Capture the cell that displays the provided text and extract its [x, y] central coordinate. 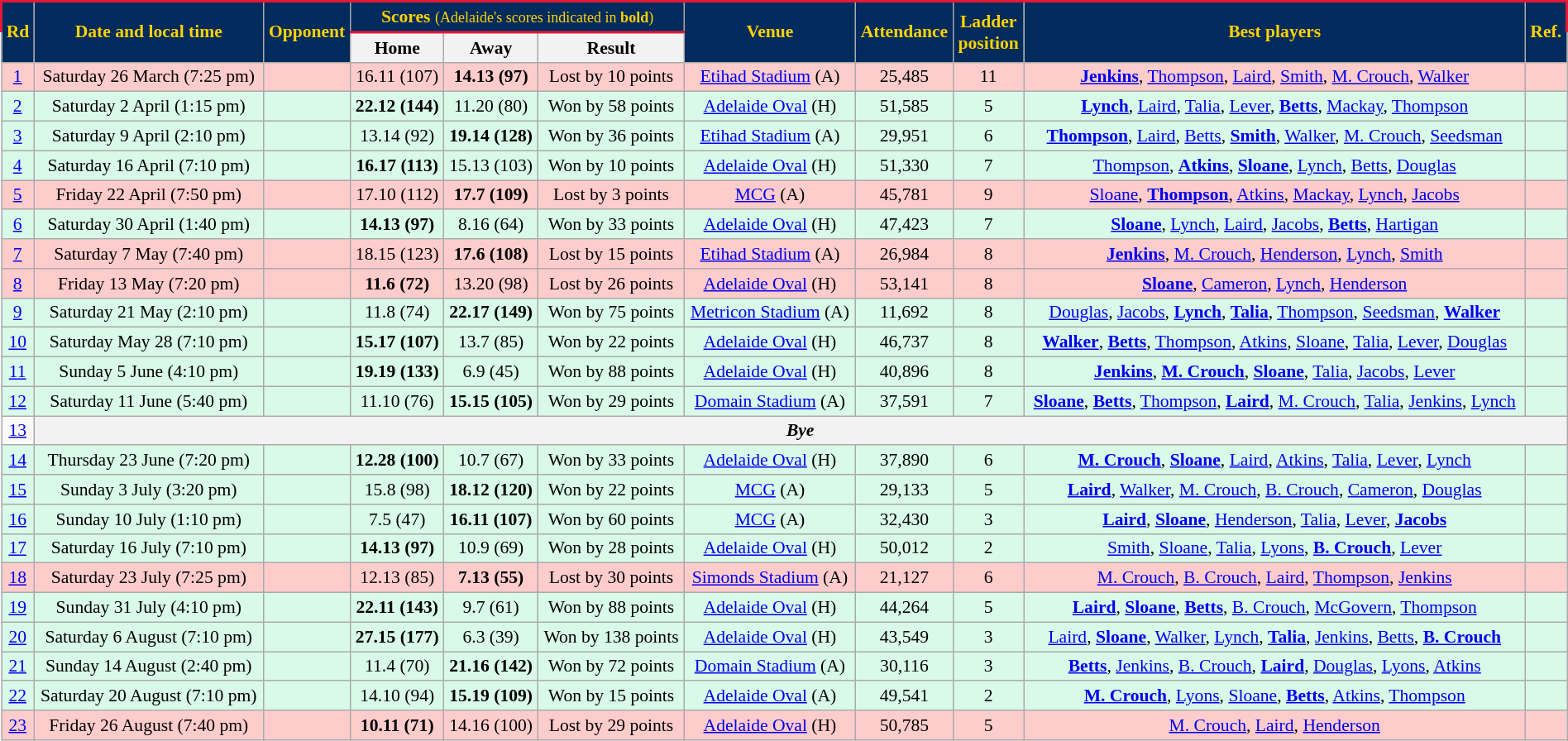
Saturday 7 May (7:40 pm) [149, 254]
15.17 (107) [397, 342]
1 [18, 77]
Result [610, 47]
27.15 (177) [397, 637]
Won by 58 points [610, 107]
Won by 15 points [610, 696]
26,984 [904, 254]
45,781 [904, 195]
17.6 (108) [491, 254]
Saturday 2 April (1:15 pm) [149, 107]
Won by 28 points [610, 548]
37,890 [904, 461]
13.14 (92) [397, 136]
Saturday 6 August (7:10 pm) [149, 637]
Saturday May 28 (7:10 pm) [149, 342]
23 [18, 725]
30,116 [904, 667]
Away [491, 47]
Betts, Jenkins, B. Crouch, Laird, Douglas, Lyons, Atkins [1275, 667]
19.19 (133) [397, 372]
12.28 (100) [397, 461]
11,692 [904, 313]
Won by 138 points [610, 637]
12 [18, 401]
Home [397, 47]
15.15 (105) [491, 401]
17 [18, 548]
Saturday 20 August (7:10 pm) [149, 696]
10 [18, 342]
Saturday 23 July (7:25 pm) [149, 578]
Bye [801, 431]
Sunday 3 July (3:20 pm) [149, 490]
29,133 [904, 490]
Sunday 10 July (1:10 pm) [149, 519]
Walker, Betts, Thompson, Atkins, Sloane, Talia, Lever, Douglas [1275, 342]
Won by 36 points [610, 136]
M. Crouch, Sloane, Laird, Atkins, Talia, Lever, Lynch [1275, 461]
Lost by 26 points [610, 284]
Won by 75 points [610, 313]
17.7 (109) [491, 195]
Sloane, Betts, Thompson, Laird, M. Crouch, Talia, Jenkins, Lynch [1275, 401]
44,264 [904, 608]
Laird, Walker, M. Crouch, B. Crouch, Cameron, Douglas [1275, 490]
15 [18, 490]
22.11 (143) [397, 608]
11.20 (80) [491, 107]
Saturday 21 May (2:10 pm) [149, 313]
Lost by 30 points [610, 578]
M. Crouch, B. Crouch, Laird, Thompson, Jenkins [1275, 578]
Metricon Stadium (A) [771, 313]
Lost by 15 points [610, 254]
29,951 [904, 136]
Date and local time [149, 32]
21,127 [904, 578]
32,430 [904, 519]
Opponent [308, 32]
Sloane, Thompson, Atkins, Mackay, Lynch, Jacobs [1275, 195]
10.11 (71) [397, 725]
21 [18, 667]
Sunday 5 June (4:10 pm) [149, 372]
7.13 (55) [491, 578]
Laird, Sloane, Betts, B. Crouch, McGovern, Thompson [1275, 608]
Won by 60 points [610, 519]
Jenkins, M. Crouch, Sloane, Talia, Jacobs, Lever [1275, 372]
Thursday 23 June (7:20 pm) [149, 461]
14.10 (94) [397, 696]
18.12 (120) [491, 490]
9.7 (61) [491, 608]
15.13 (103) [491, 165]
Douglas, Jacobs, Lynch, Talia, Thompson, Seedsman, Walker [1275, 313]
50,012 [904, 548]
Won by 72 points [610, 667]
8.16 (64) [491, 225]
Won by 10 points [610, 165]
M. Crouch, Lyons, Sloane, Betts, Atkins, Thompson [1275, 696]
11.10 (76) [397, 401]
Adelaide Oval (A) [771, 696]
15.8 (98) [397, 490]
Jenkins, M. Crouch, Henderson, Lynch, Smith [1275, 254]
Jenkins, Thompson, Laird, Smith, M. Crouch, Walker [1275, 77]
Laird, Sloane, Walker, Lynch, Talia, Jenkins, Betts, B. Crouch [1275, 637]
Friday 26 August (7:40 pm) [149, 725]
Lost by 10 points [610, 77]
Best players [1275, 32]
46,737 [904, 342]
11.4 (70) [397, 667]
Lost by 3 points [610, 195]
Lost by 29 points [610, 725]
Saturday 26 March (7:25 pm) [149, 77]
40,896 [904, 372]
22.17 (149) [491, 313]
Thompson, Atkins, Sloane, Lynch, Betts, Douglas [1275, 165]
19.14 (128) [491, 136]
20 [18, 637]
51,585 [904, 107]
6.3 (39) [491, 637]
18.15 (123) [397, 254]
Rd [18, 32]
15.19 (109) [491, 696]
Sloane, Cameron, Lynch, Henderson [1275, 284]
Friday 22 April (7:50 pm) [149, 195]
37,591 [904, 401]
Sunday 31 July (4:10 pm) [149, 608]
Laird, Sloane, Henderson, Talia, Lever, Jacobs [1275, 519]
Venue [771, 32]
13 [18, 431]
6.9 (45) [491, 372]
Friday 13 May (7:20 pm) [149, 284]
50,785 [904, 725]
22 [18, 696]
Saturday 30 April (1:40 pm) [149, 225]
Ref. [1546, 32]
Sloane, Lynch, Laird, Jacobs, Betts, Hartigan [1275, 225]
17.10 (112) [397, 195]
14.16 (100) [491, 725]
53,141 [904, 284]
16.17 (113) [397, 165]
Saturday 16 July (7:10 pm) [149, 548]
47,423 [904, 225]
51,330 [904, 165]
Lynch, Laird, Talia, Lever, Betts, Mackay, Thompson [1275, 107]
25,485 [904, 77]
18 [18, 578]
10.7 (67) [491, 461]
11.6 (72) [397, 284]
13.20 (98) [491, 284]
M. Crouch, Laird, Henderson [1275, 725]
13.7 (85) [491, 342]
Scores (Adelaide's scores indicated in bold) [518, 17]
Attendance [904, 32]
4 [18, 165]
Thompson, Laird, Betts, Smith, Walker, M. Crouch, Seedsman [1275, 136]
10.9 (69) [491, 548]
21.16 (142) [491, 667]
43,549 [904, 637]
Saturday 16 April (7:10 pm) [149, 165]
14 [18, 461]
Sunday 14 August (2:40 pm) [149, 667]
11.8 (74) [397, 313]
7.5 (47) [397, 519]
12.13 (85) [397, 578]
19 [18, 608]
Ladderposition [989, 32]
16 [18, 519]
Saturday 9 April (2:10 pm) [149, 136]
Won by 29 points [610, 401]
Saturday 11 June (5:40 pm) [149, 401]
49,541 [904, 696]
Smith, Sloane, Talia, Lyons, B. Crouch, Lever [1275, 548]
22.12 (144) [397, 107]
Simonds Stadium (A) [771, 578]
